From the cell containing the given text, extract its center point as (x, y) coordinate. 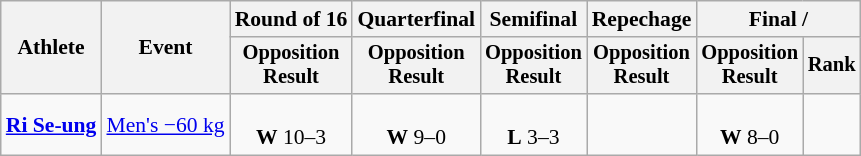
Event (165, 48)
Athlete (52, 48)
W 8–0 (750, 124)
Rank (832, 66)
W 9–0 (416, 124)
Men's −60 kg (165, 124)
W 10–3 (292, 124)
Final / (778, 19)
Semifinal (534, 19)
Quarterfinal (416, 19)
Round of 16 (292, 19)
L 3–3 (534, 124)
Repechage (642, 19)
Ri Se-ung (52, 124)
